Return (x, y) of the center of cell containing provided text 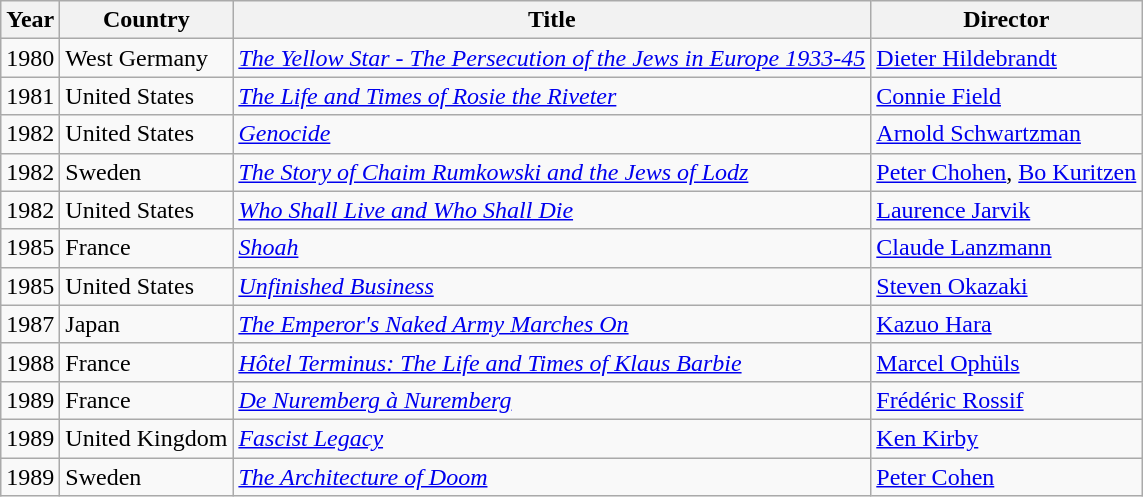
Director (1006, 20)
Claude Lanzmann (1006, 248)
Peter Cohen (1006, 477)
United Kingdom (146, 438)
Connie Field (1006, 96)
Laurence Jarvik (1006, 210)
Who Shall Live and Who Shall Die (552, 210)
Year (30, 20)
West Germany (146, 58)
Ken Kirby (1006, 438)
The Story of Chaim Rumkowski and the Jews of Lodz (552, 172)
Japan (146, 324)
Frédéric Rossif (1006, 400)
Fascist Legacy (552, 438)
The Emperor's Naked Army Marches On (552, 324)
The Architecture of Doom (552, 477)
Genocide (552, 134)
The Life and Times of Rosie the Riveter (552, 96)
Unfinished Business (552, 286)
Dieter Hildebrandt (1006, 58)
The Yellow Star - The Persecution of the Jews in Europe 1933-45 (552, 58)
Shoah (552, 248)
Steven Okazaki (1006, 286)
Arnold Schwartzman (1006, 134)
1980 (30, 58)
1987 (30, 324)
1988 (30, 362)
Kazuo Hara (1006, 324)
Hôtel Terminus: The Life and Times of Klaus Barbie (552, 362)
Title (552, 20)
1981 (30, 96)
De Nuremberg à Nuremberg (552, 400)
Peter Chohen, Bo Kuritzen (1006, 172)
Marcel Ophüls (1006, 362)
Country (146, 20)
